Provide the [X, Y] coordinate of the cell's center where the given text is located.  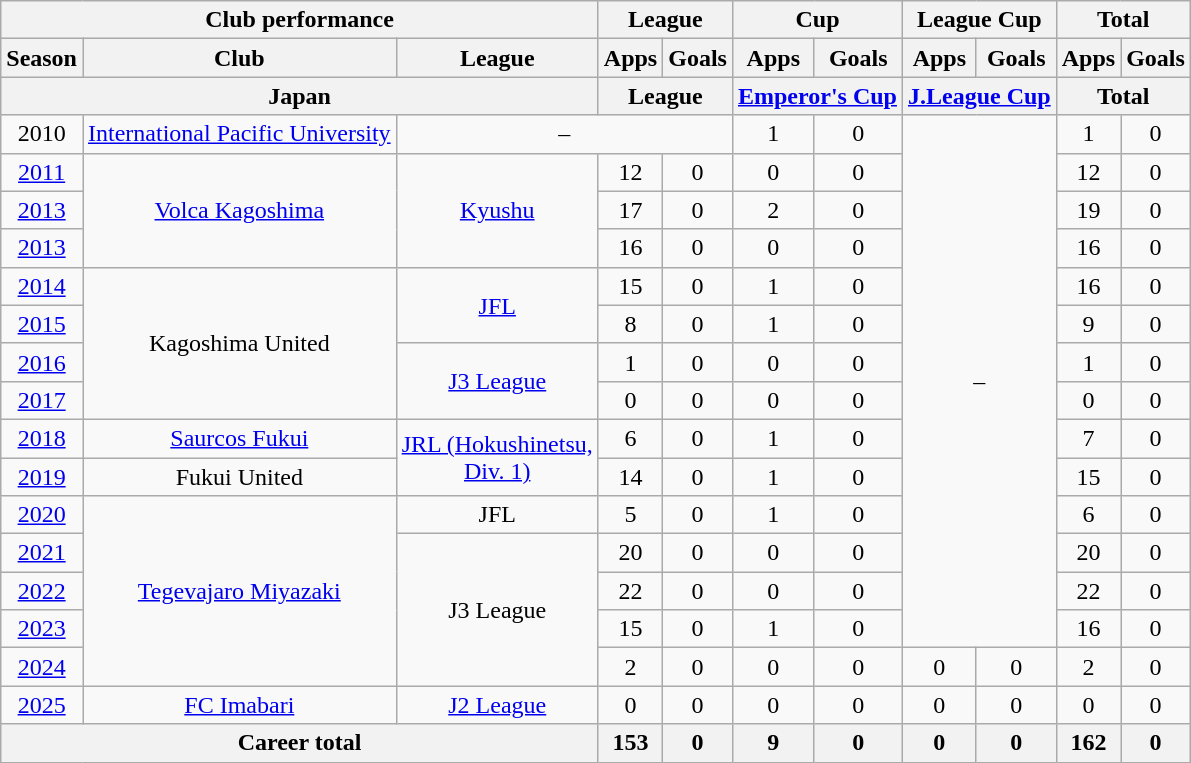
2010 [42, 134]
2016 [42, 362]
2019 [42, 477]
2021 [42, 553]
8 [630, 324]
2017 [42, 400]
2015 [42, 324]
Japan [300, 96]
FC Imabari [239, 705]
Cup [817, 20]
2025 [42, 705]
2018 [42, 438]
2014 [42, 286]
Emperor's Cup [817, 96]
5 [630, 515]
League Cup [979, 20]
J.League Cup [979, 96]
2011 [42, 172]
Club performance [300, 20]
7 [1088, 438]
Kyushu [497, 210]
Volca Kagoshima [239, 210]
2020 [42, 515]
153 [630, 743]
Saurcos Fukui [239, 438]
Fukui United [239, 477]
19 [1088, 210]
2023 [42, 629]
Season [42, 58]
17 [630, 210]
JRL (Hokushinetsu,Div. 1) [497, 457]
Career total [300, 743]
Tegevajaro Miyazaki [239, 591]
J2 League [497, 705]
162 [1088, 743]
Club [239, 58]
Kagoshima United [239, 343]
2022 [42, 591]
2024 [42, 667]
International Pacific University [239, 134]
14 [630, 477]
